Provide the [X, Y] coordinate of the cell's center where the given text is located.  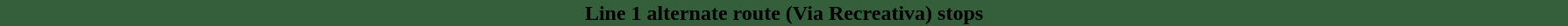
Line 1 alternate route (Via Recreativa) stops [784, 13]
